Pinpoint the cell where the given text exists, returning its [x, y] midpoint coordinate. 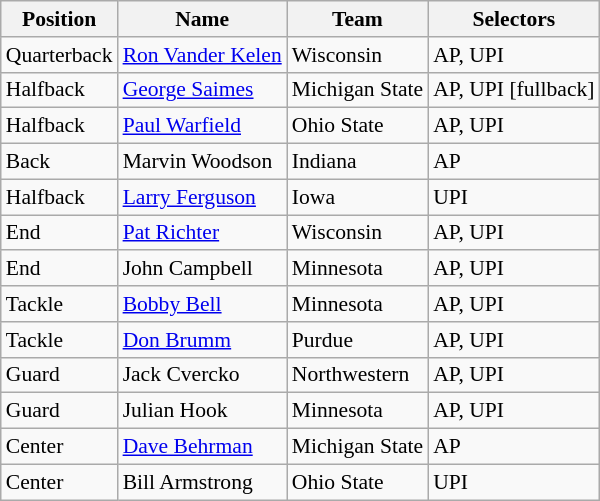
Pat Richter [202, 233]
Selectors [514, 19]
Don Brumm [202, 340]
Marvin Woodson [202, 162]
AP, UPI [fullback] [514, 90]
Position [60, 19]
Iowa [358, 197]
Jack Cvercko [202, 375]
Bill Armstrong [202, 482]
John Campbell [202, 269]
Paul Warfield [202, 126]
Purdue [358, 340]
Larry Ferguson [202, 197]
Bobby Bell [202, 304]
Northwestern [358, 375]
Julian Hook [202, 411]
George Saimes [202, 90]
Team [358, 19]
Quarterback [60, 55]
Dave Behrman [202, 447]
Indiana [358, 162]
Back [60, 162]
Name [202, 19]
Ron Vander Kelen [202, 55]
